Determine the (x, y) coordinate at the center of the cell enclosing the given text.  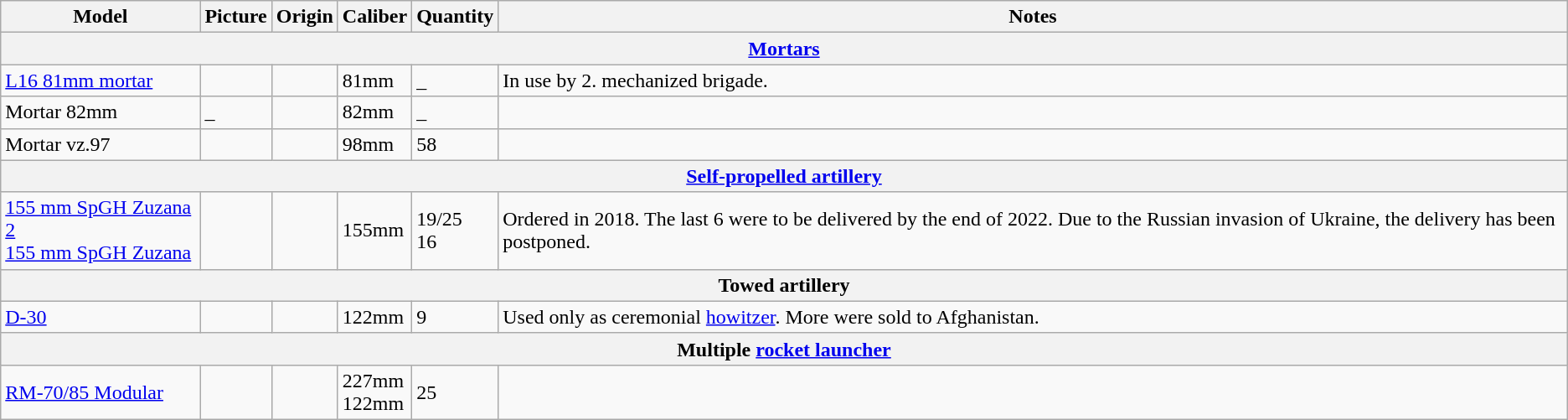
In use by 2. mechanized brigade. (1034, 80)
Caliber (374, 17)
82mm (374, 112)
D-30 (101, 317)
19/2516 (456, 231)
L16 81mm mortar (101, 80)
Mortars (784, 49)
Origin (305, 17)
Quantity (456, 17)
227mm122mm (374, 392)
25 (456, 392)
Model (101, 17)
Multiple rocket launcher (784, 349)
Towed artillery (784, 285)
58 (456, 144)
Used only as ceremonial howitzer. More were sold to Afghanistan. (1034, 317)
155mm (374, 231)
122mm (374, 317)
Mortar 82mm (101, 112)
9 (456, 317)
Mortar vz.97 (101, 144)
Ordered in 2018. The last 6 were to be delivered by the end of 2022. Due to the Russian invasion of Ukraine, the delivery has been postponed. (1034, 231)
Notes (1034, 17)
Self-propelled artillery (784, 176)
81mm (374, 80)
155 mm SpGH Zuzana 2155 mm SpGH Zuzana (101, 231)
RM-70/85 Modular (101, 392)
98mm (374, 144)
Picture (236, 17)
